Output the (x, y) coordinate of the center of the cell containing the given text.  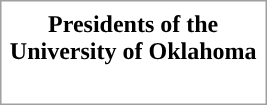
Presidents of theUniversity of Oklahoma (133, 38)
